Return the [X, Y] coordinate for the center point of the cell that contains the specified text.  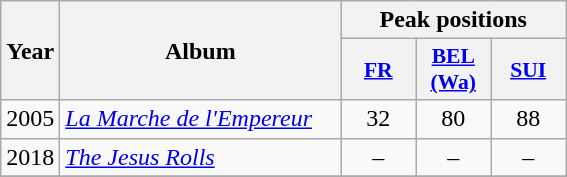
FR [378, 70]
32 [378, 119]
The Jesus Rolls [200, 157]
2018 [30, 157]
BEL (Wa) [454, 70]
80 [454, 119]
Album [200, 50]
La Marche de l'Empereur [200, 119]
SUI [528, 70]
Year [30, 50]
2005 [30, 119]
Peak positions [454, 20]
88 [528, 119]
